Locate the cell with the specified text and output its [x, y] center coordinate. 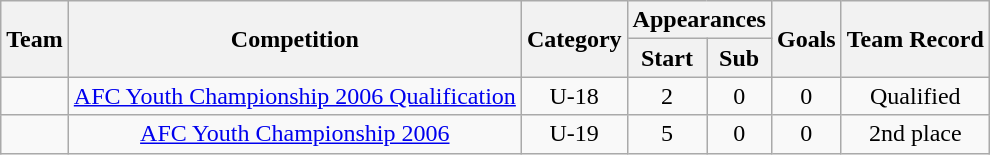
AFC Youth Championship 2006 [294, 134]
2nd place [915, 134]
2 [667, 96]
5 [667, 134]
U-18 [574, 96]
Qualified [915, 96]
Category [574, 39]
Start [667, 58]
Goals [806, 39]
Sub [740, 58]
Appearances [699, 20]
Team Record [915, 39]
AFC Youth Championship 2006 Qualification [294, 96]
U-19 [574, 134]
Team [35, 39]
Competition [294, 39]
